Return (x, y) of the center of cell containing provided text 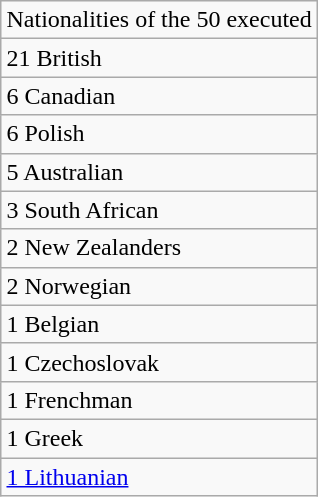
1 Lithuanian (159, 477)
1 Frenchman (159, 400)
2 New Zealanders (159, 248)
3 South African (159, 210)
6 Canadian (159, 96)
2 Norwegian (159, 286)
6 Polish (159, 134)
1 Greek (159, 438)
Nationalities of the 50 executed (159, 20)
5 Australian (159, 172)
21 British (159, 58)
1 Czechoslovak (159, 362)
1 Belgian (159, 324)
